For the text-containing cell, return its midpoint in [X, Y] coordinate format. 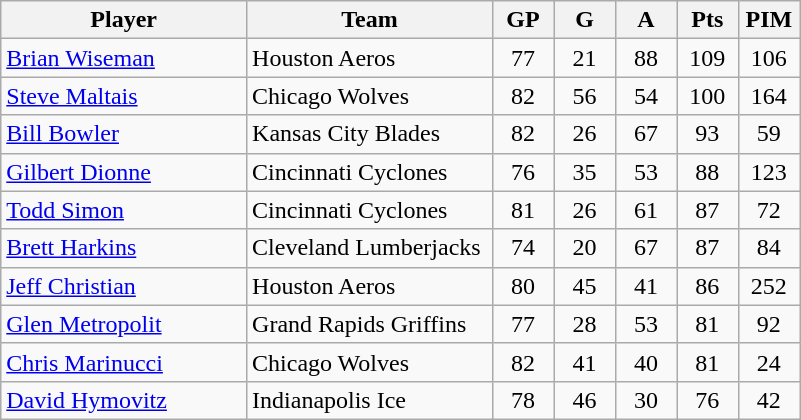
Jeff Christian [124, 286]
Cleveland Lumberjacks [370, 248]
59 [769, 134]
21 [584, 58]
Team [370, 20]
84 [769, 248]
Indianapolis Ice [370, 400]
40 [646, 362]
123 [769, 172]
Player [124, 20]
28 [584, 324]
30 [646, 400]
Brian Wiseman [124, 58]
106 [769, 58]
Brett Harkins [124, 248]
74 [522, 248]
100 [708, 96]
54 [646, 96]
Chris Marinucci [124, 362]
20 [584, 248]
David Hymovitz [124, 400]
109 [708, 58]
G [584, 20]
42 [769, 400]
24 [769, 362]
Pts [708, 20]
56 [584, 96]
A [646, 20]
93 [708, 134]
86 [708, 286]
46 [584, 400]
164 [769, 96]
35 [584, 172]
Steve Maltais [124, 96]
92 [769, 324]
72 [769, 210]
PIM [769, 20]
Kansas City Blades [370, 134]
Bill Bowler [124, 134]
45 [584, 286]
Glen Metropolit [124, 324]
Gilbert Dionne [124, 172]
Grand Rapids Griffins [370, 324]
GP [522, 20]
80 [522, 286]
78 [522, 400]
252 [769, 286]
61 [646, 210]
Todd Simon [124, 210]
